Pinpoint the cell where the given text exists, returning its (x, y) midpoint coordinate. 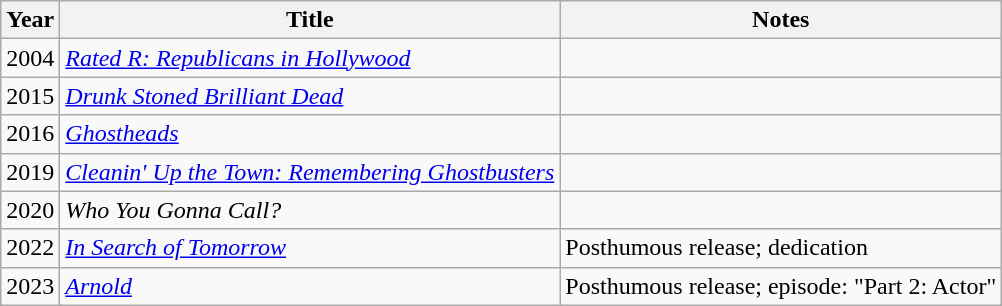
Title (310, 20)
Posthumous release; episode: "Part 2: Actor" (781, 286)
Who You Gonna Call? (310, 210)
2022 (30, 248)
Year (30, 20)
Ghostheads (310, 134)
Cleanin' Up the Town: Remembering Ghostbusters (310, 172)
Rated R: Republicans in Hollywood (310, 58)
2015 (30, 96)
Drunk Stoned Brilliant Dead (310, 96)
2019 (30, 172)
2004 (30, 58)
2020 (30, 210)
In Search of Tomorrow (310, 248)
2016 (30, 134)
Posthumous release; dedication (781, 248)
Notes (781, 20)
Arnold (310, 286)
2023 (30, 286)
